Pinpoint the cell where the given text exists, returning its (X, Y) midpoint coordinate. 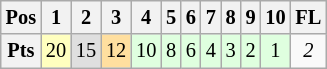
Pts (21, 51)
9 (251, 17)
5 (171, 17)
Pos (21, 17)
20 (56, 51)
12 (116, 51)
15 (86, 51)
FL (308, 17)
7 (211, 17)
